Determine the [X, Y] coordinate at the center of the cell enclosing the given text.  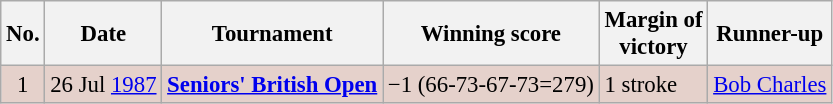
Runner-up [770, 34]
Bob Charles [770, 85]
Margin ofvictory [654, 34]
26 Jul 1987 [104, 85]
Seniors' British Open [272, 85]
1 [23, 85]
Winning score [492, 34]
1 stroke [654, 85]
No. [23, 34]
Date [104, 34]
−1 (66-73-67-73=279) [492, 85]
Tournament [272, 34]
